Detect which cell encompasses the target text, then output its [x, y] center coordinate. 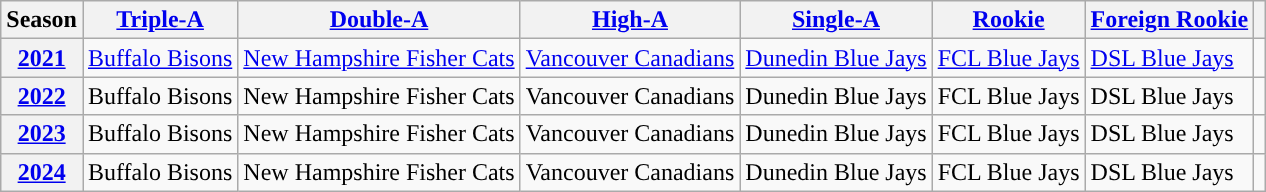
2024 [42, 172]
High-A [630, 20]
2021 [42, 58]
Triple-A [160, 20]
Double-A [379, 20]
2022 [42, 96]
Foreign Rookie [1170, 20]
Rookie [1008, 20]
2023 [42, 134]
Single-A [836, 20]
Season [42, 20]
